Search for the cell housing the specified text and yield its (X, Y) center coordinate. 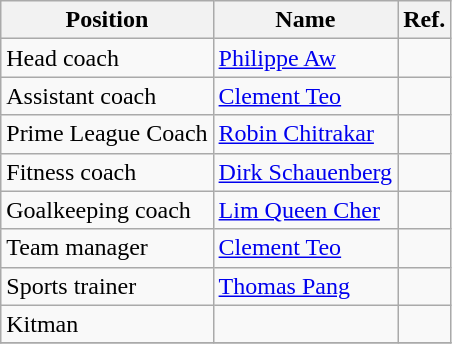
Kitman (107, 324)
Assistant coach (107, 96)
Name (306, 20)
Team manager (107, 248)
Dirk Schauenberg (306, 172)
Philippe Aw (306, 58)
Lim Queen Cher (306, 210)
Prime League Coach (107, 134)
Position (107, 20)
Ref. (424, 20)
Robin Chitrakar (306, 134)
Thomas Pang (306, 286)
Goalkeeping coach (107, 210)
Head coach (107, 58)
Fitness coach (107, 172)
Sports trainer (107, 286)
